Detect which cell encompasses the target text, then output its (x, y) center coordinate. 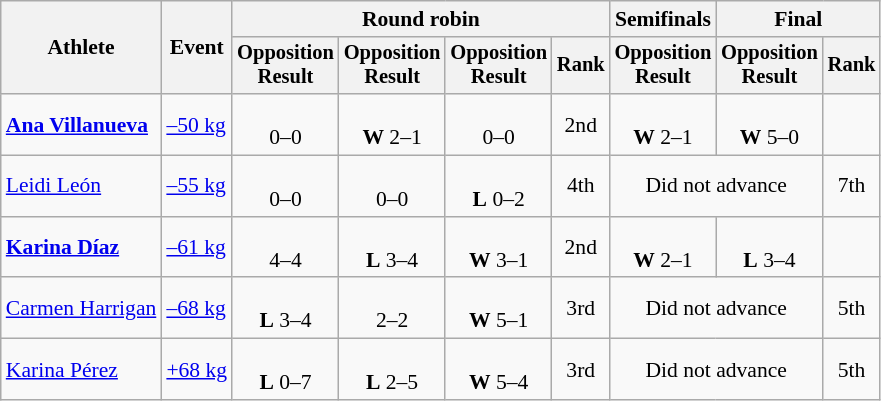
W 3–1 (498, 248)
4th (581, 186)
Event (196, 48)
Final (798, 19)
W 5–1 (498, 308)
Ana Villanueva (82, 124)
2–2 (392, 308)
Round robin (420, 19)
–61 kg (196, 248)
Athlete (82, 48)
4–4 (286, 248)
L 0–7 (286, 370)
7th (852, 186)
L 2–5 (392, 370)
L 0–2 (498, 186)
–55 kg (196, 186)
Carmen Harrigan (82, 308)
W 5–0 (770, 124)
–68 kg (196, 308)
Leidi León (82, 186)
–50 kg (196, 124)
Karina Pérez (82, 370)
Karina Díaz (82, 248)
W 5–4 (498, 370)
+68 kg (196, 370)
Semifinals (664, 19)
